Pinpoint the cell where the given text exists, returning its (x, y) midpoint coordinate. 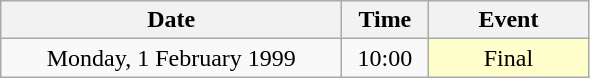
Event (508, 20)
10:00 (385, 58)
Monday, 1 February 1999 (172, 58)
Final (508, 58)
Date (172, 20)
Time (385, 20)
